Output the (X, Y) coordinate of the center of the cell containing the given text.  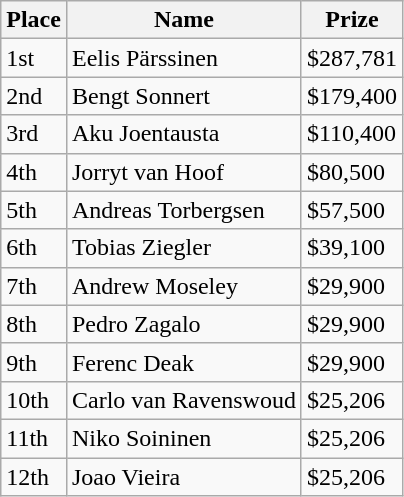
Carlo van Ravenswoud (184, 400)
5th (34, 210)
6th (34, 248)
11th (34, 438)
Jorryt van Hoof (184, 172)
Tobias Ziegler (184, 248)
Place (34, 20)
Name (184, 20)
Andrew Moseley (184, 286)
3rd (34, 134)
Eelis Pärssinen (184, 58)
1st (34, 58)
Andreas Torbergsen (184, 210)
$57,500 (352, 210)
$39,100 (352, 248)
$80,500 (352, 172)
Pedro Zagalo (184, 324)
Ferenc Deak (184, 362)
Niko Soininen (184, 438)
Joao Vieira (184, 477)
4th (34, 172)
7th (34, 286)
Bengt Sonnert (184, 96)
2nd (34, 96)
$179,400 (352, 96)
$287,781 (352, 58)
$110,400 (352, 134)
9th (34, 362)
10th (34, 400)
12th (34, 477)
Prize (352, 20)
Aku Joentausta (184, 134)
8th (34, 324)
